For the text-containing cell, return its midpoint in (X, Y) coordinate format. 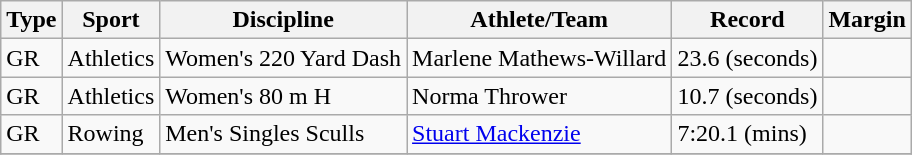
Type (32, 20)
10.7 (seconds) (748, 96)
Marlene Mathews-Willard (540, 58)
Sport (111, 20)
Margin (867, 20)
Athlete/Team (540, 20)
Norma Thrower (540, 96)
Men's Singles Sculls (284, 134)
Women's 80 m H (284, 96)
Stuart Mackenzie (540, 134)
7:20.1 (mins) (748, 134)
Rowing (111, 134)
Women's 220 Yard Dash (284, 58)
23.6 (seconds) (748, 58)
Discipline (284, 20)
Record (748, 20)
